Detect which cell encompasses the target text, then output its [x, y] center coordinate. 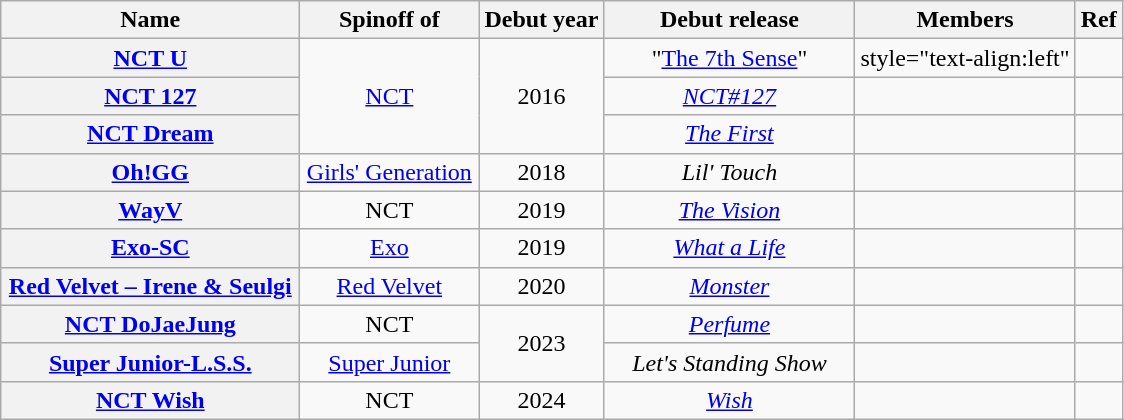
Exo-SC [150, 248]
NCT Dream [150, 134]
NCT#127 [730, 96]
Let's Standing Show [730, 362]
Members [965, 20]
Red Velvet [390, 286]
Girls' Generation [390, 172]
Spinoff of [390, 20]
2018 [542, 172]
2020 [542, 286]
NCT Wish [150, 400]
NCT U [150, 58]
Wish [730, 400]
2016 [542, 96]
Ref [1098, 20]
2024 [542, 400]
Lil' Touch [730, 172]
What a Life [730, 248]
Debut year [542, 20]
Red Velvet – Irene & Seulgi [150, 286]
The Vision [730, 210]
Perfume [730, 324]
Super Junior-L.S.S. [150, 362]
Oh!GG [150, 172]
NCT 127 [150, 96]
Super Junior [390, 362]
Exo [390, 248]
2023 [542, 343]
NCT DoJaeJung [150, 324]
Debut release [730, 20]
style="text-align:left" [965, 58]
Monster [730, 286]
Name [150, 20]
"The 7th Sense" [730, 58]
WayV [150, 210]
The First [730, 134]
